Output the [x, y] coordinate of the center of the cell containing the given text.  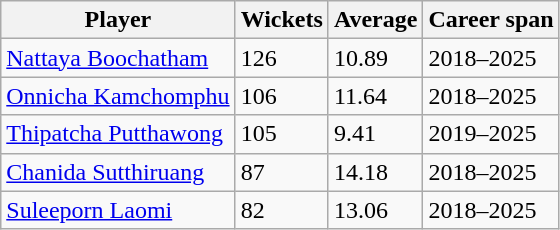
Onnicha Kamchomphu [118, 96]
Nattaya Boochatham [118, 58]
Average [376, 20]
Chanida Sutthiruang [118, 172]
Wickets [282, 20]
11.64 [376, 96]
Suleeporn Laomi [118, 210]
9.41 [376, 134]
126 [282, 58]
Player [118, 20]
13.06 [376, 210]
2019–2025 [491, 134]
14.18 [376, 172]
106 [282, 96]
Thipatcha Putthawong [118, 134]
105 [282, 134]
82 [282, 210]
87 [282, 172]
Career span [491, 20]
10.89 [376, 58]
